Return [x, y] of the center of cell containing provided text 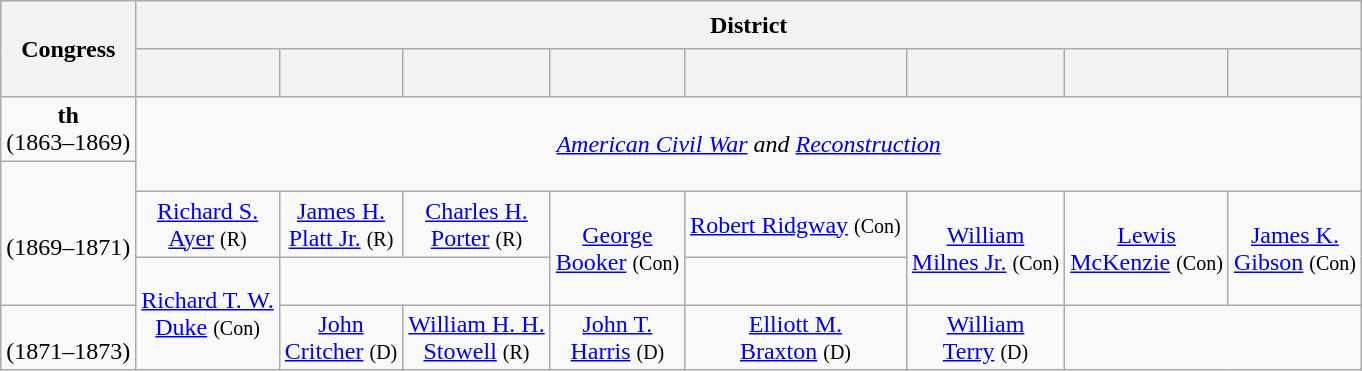
JohnCritcher (D) [340, 338]
GeorgeBooker (Con) [617, 248]
District [749, 25]
Elliott M.Braxton (D) [796, 338]
Richard S.Ayer (R) [208, 224]
LewisMcKenzie (Con) [1147, 248]
Richard T. W.Duke (Con) [208, 314]
th(1863–1869) [68, 130]
John T.Harris (D) [617, 338]
WilliamTerry (D) [985, 338]
Robert Ridgway (Con) [796, 224]
Congress [68, 49]
American Civil War and Reconstruction [749, 144]
(1871–1873) [68, 338]
(1869–1871) [68, 234]
Charles H.Porter (R) [476, 224]
WilliamMilnes Jr. (Con) [985, 248]
James K.Gibson (Con) [1294, 248]
William H. H.Stowell (R) [476, 338]
James H.Platt Jr. (R) [340, 224]
